For the text-containing cell, return its midpoint in (X, Y) coordinate format. 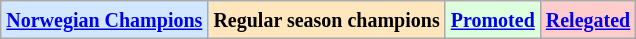
Promoted (492, 20)
Norwegian Champions (104, 20)
Relegated (588, 20)
Regular season champions (326, 20)
